Locate the cell with the specified text and output its (X, Y) center coordinate. 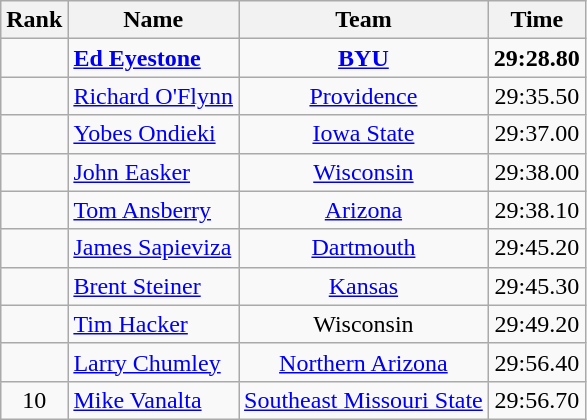
Tim Hacker (154, 324)
29:56.70 (536, 400)
Larry Chumley (154, 362)
Northern Arizona (364, 362)
Arizona (364, 210)
29:38.10 (536, 210)
John Easker (154, 172)
29:37.00 (536, 134)
29:28.80 (536, 58)
Providence (364, 96)
10 (34, 400)
Iowa State (364, 134)
James Sapieviza (154, 248)
Richard O'Flynn (154, 96)
Kansas (364, 286)
Yobes Ondieki (154, 134)
29:45.30 (536, 286)
Rank (34, 20)
29:45.20 (536, 248)
29:35.50 (536, 96)
Time (536, 20)
Southeast Missouri State (364, 400)
Dartmouth (364, 248)
Brent Steiner (154, 286)
Ed Eyestone (154, 58)
Mike Vanalta (154, 400)
29:38.00 (536, 172)
29:56.40 (536, 362)
Name (154, 20)
29:49.20 (536, 324)
Tom Ansberry (154, 210)
BYU (364, 58)
Team (364, 20)
